Return the [x, y] coordinate for the center point of the cell that contains the specified text.  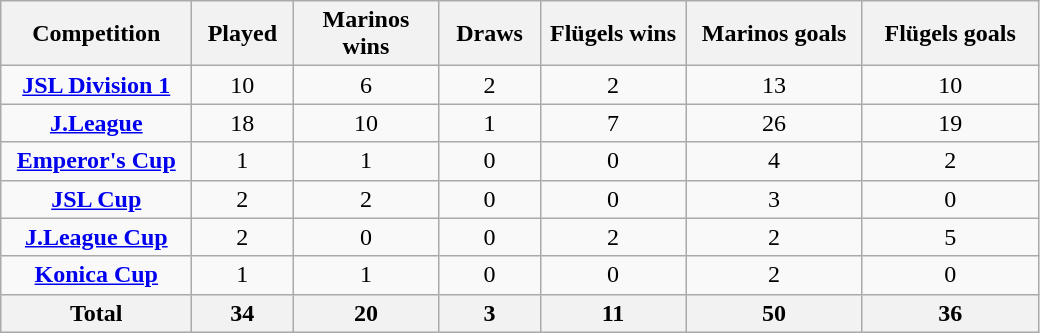
26 [774, 123]
6 [366, 85]
5 [950, 237]
Played [242, 34]
Konica Cup [96, 275]
JSL Cup [96, 199]
Flügels goals [950, 34]
Competition [96, 34]
JSL Division 1 [96, 85]
Emperor's Cup [96, 161]
18 [242, 123]
50 [774, 313]
Marinos goals [774, 34]
36 [950, 313]
Marinos wins [366, 34]
19 [950, 123]
20 [366, 313]
Flügels wins [613, 34]
34 [242, 313]
13 [774, 85]
4 [774, 161]
J.League [96, 123]
Total [96, 313]
J.League Cup [96, 237]
11 [613, 313]
7 [613, 123]
Draws [490, 34]
